Determine the (X, Y) coordinate at the center of the cell enclosing the given text.  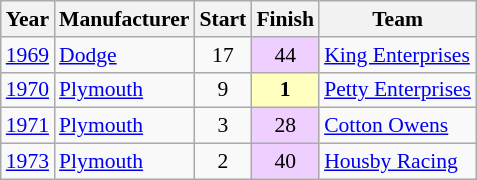
3 (222, 126)
1971 (28, 126)
2 (222, 162)
40 (285, 162)
Cotton Owens (398, 126)
Finish (285, 19)
1970 (28, 90)
Housby Racing (398, 162)
Team (398, 19)
King Enterprises (398, 55)
28 (285, 126)
Start (222, 19)
Dodge (124, 55)
Year (28, 19)
Petty Enterprises (398, 90)
9 (222, 90)
1973 (28, 162)
17 (222, 55)
Manufacturer (124, 19)
1 (285, 90)
1969 (28, 55)
44 (285, 55)
